Pinpoint the cell where the given text exists, returning its [x, y] midpoint coordinate. 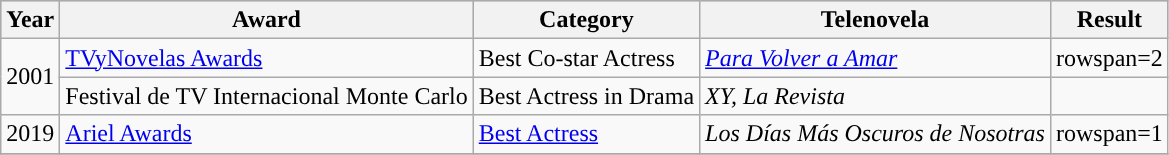
Award [266, 20]
TVyNovelas Awards [266, 58]
Category [586, 20]
Festival de TV Internacional Monte Carlo [266, 96]
rowspan=1 [1109, 134]
Year [30, 20]
Result [1109, 20]
Telenovela [876, 20]
XY, La Revista [876, 96]
Best Actress [586, 134]
2001 [30, 77]
rowspan=2 [1109, 58]
Ariel Awards [266, 134]
Para Volver a Amar [876, 58]
Best Actress in Drama [586, 96]
2019 [30, 134]
Los Días Más Oscuros de Nosotras [876, 134]
Best Co-star Actress [586, 58]
